Scan for the cell matching the given text and deliver its [X, Y] coordinate at center. 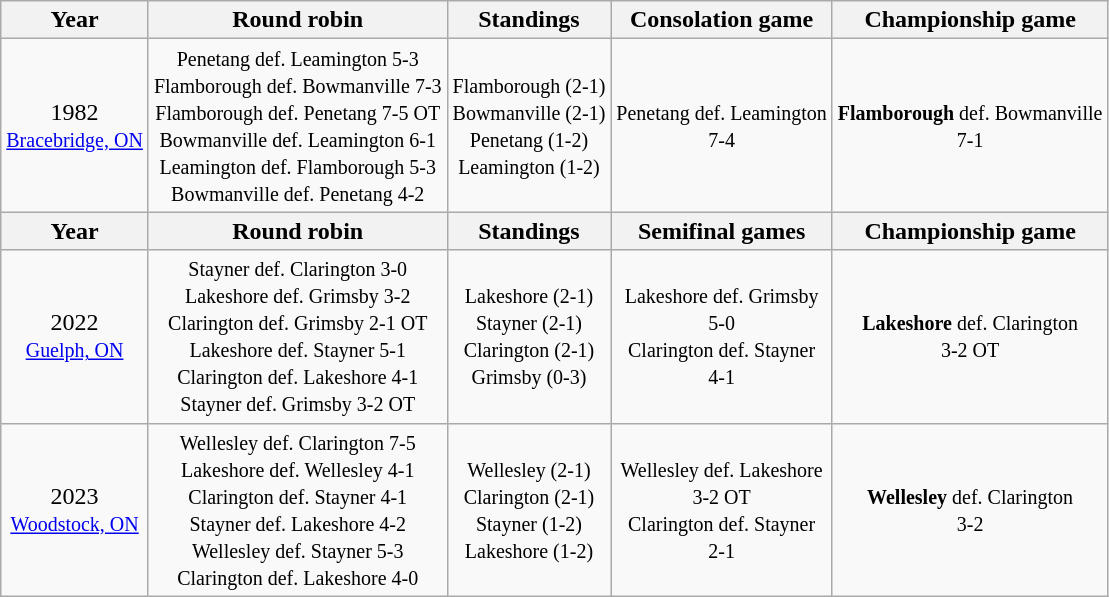
Flamborough def. Bowmanville7-1 [970, 126]
2022Guelph, ON [75, 336]
Wellesley def. Clarington3-2 [970, 510]
Wellesley def. Lakeshore3-2 OTClarington def. Stayner2-1 [722, 510]
1982Bracebridge, ON [75, 126]
Lakeshore (2-1)Stayner (2-1)Clarington (2-1)Grimsby (0-3) [529, 336]
Lakeshore def. Clarington3-2 OT [970, 336]
Lakeshore def. Grimsby5-0Clarington def. Stayner4-1 [722, 336]
Consolation game [722, 20]
Flamborough (2-1)Bowmanville (2-1)Penetang (1-2)Leamington (1-2) [529, 126]
2023Woodstock, ON [75, 510]
Wellesley (2-1)Clarington (2-1)Stayner (1-2)Lakeshore (1-2) [529, 510]
Semifinal games [722, 231]
Penetang def. Leamington7-4 [722, 126]
